Locate the cell with the specified text and output its (x, y) center coordinate. 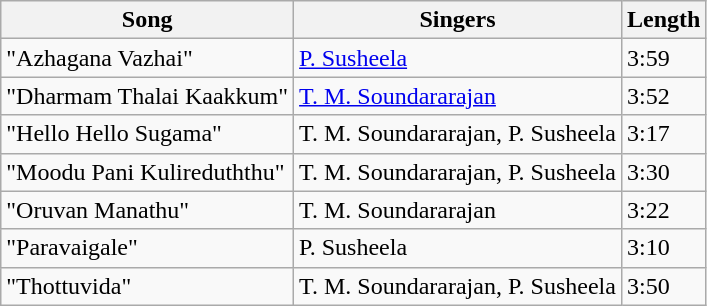
"Dharmam Thalai Kaakkum" (148, 96)
"Hello Hello Sugama" (148, 134)
"Paravaigale" (148, 248)
3:52 (663, 96)
3:59 (663, 58)
"Moodu Pani Kulireduththu" (148, 172)
"Oruvan Manathu" (148, 210)
3:22 (663, 210)
Song (148, 20)
3:50 (663, 286)
Singers (458, 20)
3:30 (663, 172)
"Azhagana Vazhai" (148, 58)
3:10 (663, 248)
"Thottuvida" (148, 286)
3:17 (663, 134)
Length (663, 20)
